Detect which cell encompasses the target text, then output its (X, Y) center coordinate. 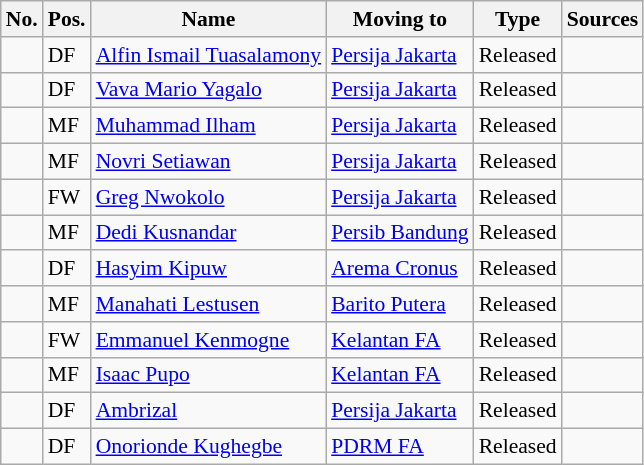
Ambrizal (209, 411)
Moving to (400, 19)
Onorionde Kughegbe (209, 447)
Hasyim Kipuw (209, 269)
Name (209, 19)
Dedi Kusnandar (209, 233)
Arema Cronus (400, 269)
Persib Bandung (400, 233)
Barito Putera (400, 304)
Vava Mario Yagalo (209, 90)
Manahati Lestusen (209, 304)
Type (518, 19)
Emmanuel Kenmogne (209, 340)
Pos. (67, 19)
Alfin Ismail Tuasalamony (209, 55)
No. (22, 19)
Greg Nwokolo (209, 197)
Sources (603, 19)
Novri Setiawan (209, 162)
PDRM FA (400, 447)
Muhammad Ilham (209, 126)
Isaac Pupo (209, 375)
